Return [x, y] of the center of cell containing provided text 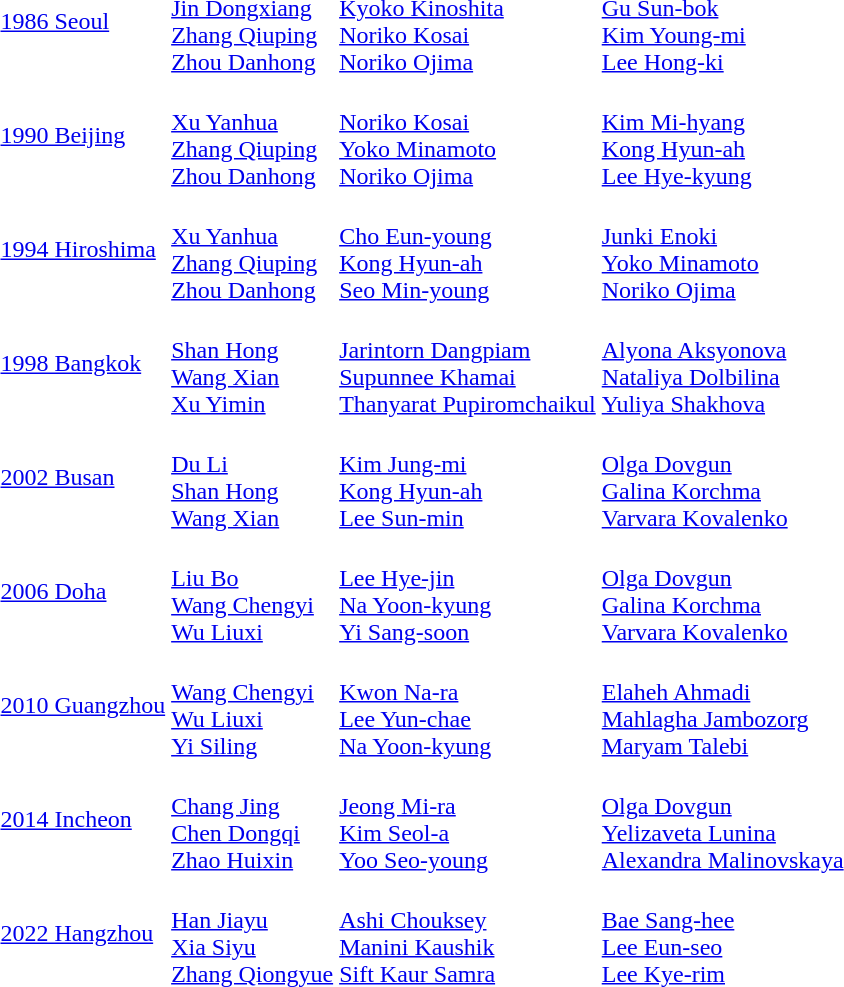
Chang JingChen DongqiZhao Huixin [252, 820]
Kwon Na-raLee Yun-chaeNa Yoon-kyung [468, 706]
Liu BoWang ChengyiWu Liuxi [252, 592]
Cho Eun-youngKong Hyun-ahSeo Min-young [468, 250]
Jeong Mi-raKim Seol-aYoo Seo-young [468, 820]
Noriko KosaiYoko MinamotoNoriko Ojima [468, 136]
Kim Jung-miKong Hyun-ahLee Sun-min [468, 478]
Shan HongWang XianXu Yimin [252, 364]
Lee Hye-jinNa Yoon-kyungYi Sang-soon [468, 592]
Wang ChengyiWu LiuxiYi Siling [252, 706]
Jarintorn DangpiamSupunnee KhamaiThanyarat Pupiromchaikul [468, 364]
Du LiShan HongWang Xian [252, 478]
